Capture the cell that displays the provided text and extract its [X, Y] central coordinate. 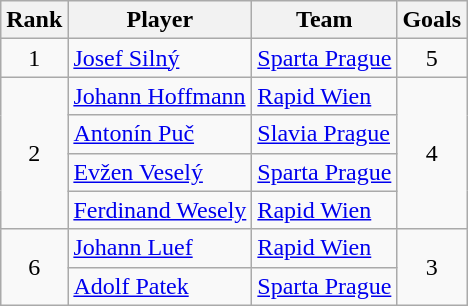
Slavia Prague [324, 134]
6 [34, 267]
Evžen Veselý [160, 172]
Johann Luef [160, 248]
3 [432, 267]
1 [34, 58]
Antonín Puč [160, 134]
Rank [34, 20]
2 [34, 153]
4 [432, 153]
Ferdinand Wesely [160, 210]
Player [160, 20]
Adolf Patek [160, 286]
Team [324, 20]
Josef Silný [160, 58]
5 [432, 58]
Johann Hoffmann [160, 96]
Goals [432, 20]
